For the text-containing cell, return its midpoint in (x, y) coordinate format. 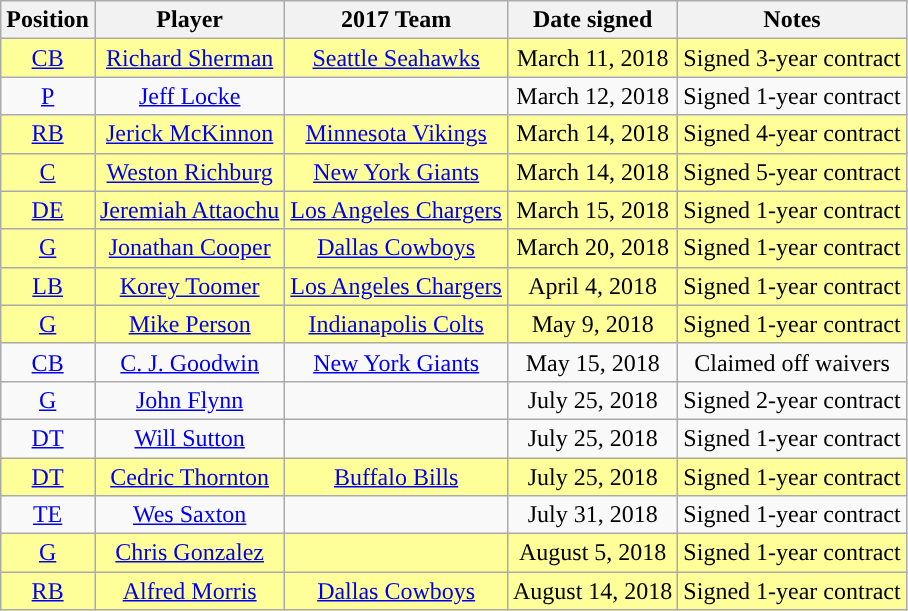
Minnesota Vikings (396, 134)
Player (189, 20)
Korey Toomer (189, 286)
Jeff Locke (189, 96)
March 15, 2018 (592, 210)
Signed 5-year contract (792, 172)
May 15, 2018 (592, 362)
April 4, 2018 (592, 286)
Chris Gonzalez (189, 553)
May 9, 2018 (592, 324)
March 20, 2018 (592, 248)
Claimed off waivers (792, 362)
March 11, 2018 (592, 58)
Wes Saxton (189, 515)
Alfred Morris (189, 591)
March 12, 2018 (592, 96)
Richard Sherman (189, 58)
Weston Richburg (189, 172)
July 31, 2018 (592, 515)
TE (48, 515)
Will Sutton (189, 438)
2017 Team (396, 20)
Jerick McKinnon (189, 134)
Indianapolis Colts (396, 324)
Position (48, 20)
August 14, 2018 (592, 591)
C. J. Goodwin (189, 362)
August 5, 2018 (592, 553)
Jeremiah Attaochu (189, 210)
Jonathan Cooper (189, 248)
LB (48, 286)
Cedric Thornton (189, 477)
Buffalo Bills (396, 477)
Notes (792, 20)
Signed 2-year contract (792, 400)
Seattle Seahawks (396, 58)
DE (48, 210)
P (48, 96)
Signed 4-year contract (792, 134)
John Flynn (189, 400)
Mike Person (189, 324)
Date signed (592, 20)
C (48, 172)
Signed 3-year contract (792, 58)
